Return [X, Y] of the center of cell containing provided text 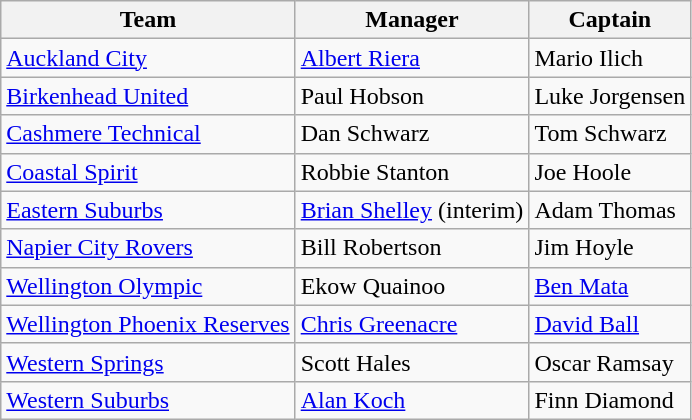
Dan Schwarz [412, 134]
Oscar Ramsay [610, 362]
Team [148, 20]
Paul Hobson [412, 96]
Birkenhead United [148, 96]
Cashmere Technical [148, 134]
Alan Koch [412, 400]
Joe Hoole [610, 172]
Brian Shelley (interim) [412, 210]
Ben Mata [610, 286]
Auckland City [148, 58]
Finn Diamond [610, 400]
Scott Hales [412, 362]
Eastern Suburbs [148, 210]
Robbie Stanton [412, 172]
Wellington Phoenix Reserves [148, 324]
Wellington Olympic [148, 286]
Captain [610, 20]
David Ball [610, 324]
Napier City Rovers [148, 248]
Western Suburbs [148, 400]
Bill Robertson [412, 248]
Chris Greenacre [412, 324]
Western Springs [148, 362]
Albert Riera [412, 58]
Coastal Spirit [148, 172]
Luke Jorgensen [610, 96]
Jim Hoyle [610, 248]
Mario Ilich [610, 58]
Ekow Quainoo [412, 286]
Manager [412, 20]
Adam Thomas [610, 210]
Tom Schwarz [610, 134]
